Output the [X, Y] coordinate of the center of the cell containing the given text.  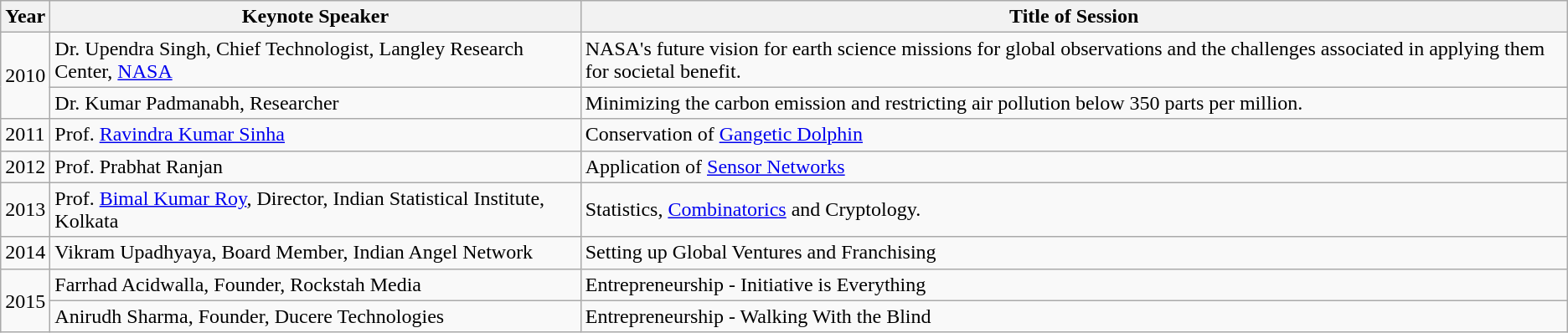
Application of Sensor Networks [1074, 166]
Prof. Bimal Kumar Roy, Director, Indian Statistical Institute, Kolkata [315, 209]
Prof. Prabhat Ranjan [315, 166]
Statistics, Combinatorics and Cryptology. [1074, 209]
Prof. Ravindra Kumar Sinha [315, 135]
2015 [25, 300]
Dr. Upendra Singh, Chief Technologist, Langley Research Center, NASA [315, 60]
2012 [25, 166]
Dr. Kumar Padmanabh, Researcher [315, 103]
2014 [25, 253]
2013 [25, 209]
Title of Session [1074, 17]
Year [25, 17]
NASA's future vision for earth science missions for global observations and the challenges associated in applying them for societal benefit. [1074, 60]
Entrepreneurship - Initiative is Everything [1074, 284]
2011 [25, 135]
Entrepreneurship - Walking With the Blind [1074, 316]
Setting up Global Ventures and Franchising [1074, 253]
Farrhad Acidwalla, Founder, Rockstah Media [315, 284]
2010 [25, 75]
Vikram Upadhyaya, Board Member, Indian Angel Network [315, 253]
Minimizing the carbon emission and restricting air pollution below 350 parts per million. [1074, 103]
Conservation of Gangetic Dolphin [1074, 135]
Anirudh Sharma, Founder, Ducere Technologies [315, 316]
Keynote Speaker [315, 17]
